Return [X, Y] of the center of cell containing provided text 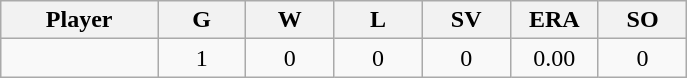
G [202, 20]
Player [80, 20]
1 [202, 58]
0.00 [554, 58]
SV [466, 20]
W [290, 20]
L [378, 20]
ERA [554, 20]
SO [642, 20]
